From the cell containing the given text, extract its center point as [X, Y] coordinate. 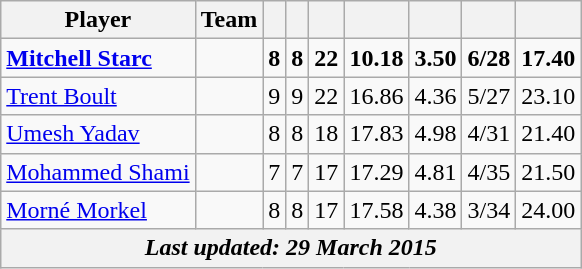
Trent Boult [98, 96]
Morné Morkel [98, 210]
17.83 [376, 134]
3/34 [489, 210]
24.00 [548, 210]
10.18 [376, 58]
4.38 [436, 210]
21.50 [548, 172]
Mohammed Shami [98, 172]
Mitchell Starc [98, 58]
21.40 [548, 134]
6/28 [489, 58]
Player [98, 20]
4/31 [489, 134]
4/35 [489, 172]
3.50 [436, 58]
16.86 [376, 96]
17.29 [376, 172]
23.10 [548, 96]
4.81 [436, 172]
18 [326, 134]
5/27 [489, 96]
4.98 [436, 134]
Umesh Yadav [98, 134]
Last updated: 29 March 2015 [291, 248]
Team [229, 20]
4.36 [436, 96]
17.40 [548, 58]
17.58 [376, 210]
